Pinpoint the cell where the given text exists, returning its (X, Y) midpoint coordinate. 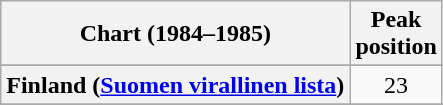
Peakposition (396, 34)
23 (396, 85)
Chart (1984–1985) (176, 34)
Finland (Suomen virallinen lista) (176, 85)
